From the cell containing the given text, extract its center point as [x, y] coordinate. 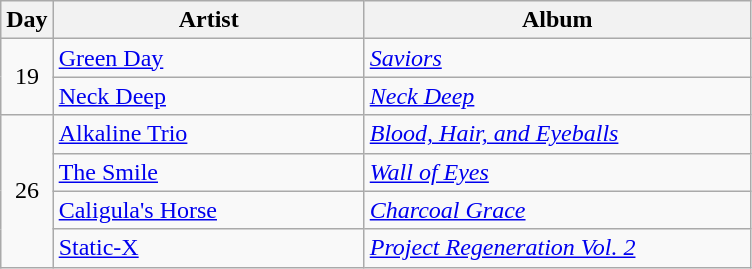
The Smile [208, 172]
Blood, Hair, and Eyeballs [557, 134]
Static-X [208, 248]
Day [27, 20]
Charcoal Grace [557, 210]
Caligula's Horse [208, 210]
Project Regeneration Vol. 2 [557, 248]
26 [27, 191]
Alkaline Trio [208, 134]
19 [27, 77]
Artist [208, 20]
Green Day [208, 58]
Album [557, 20]
Saviors [557, 58]
Wall of Eyes [557, 172]
